Search for the cell housing the specified text and yield its (x, y) center coordinate. 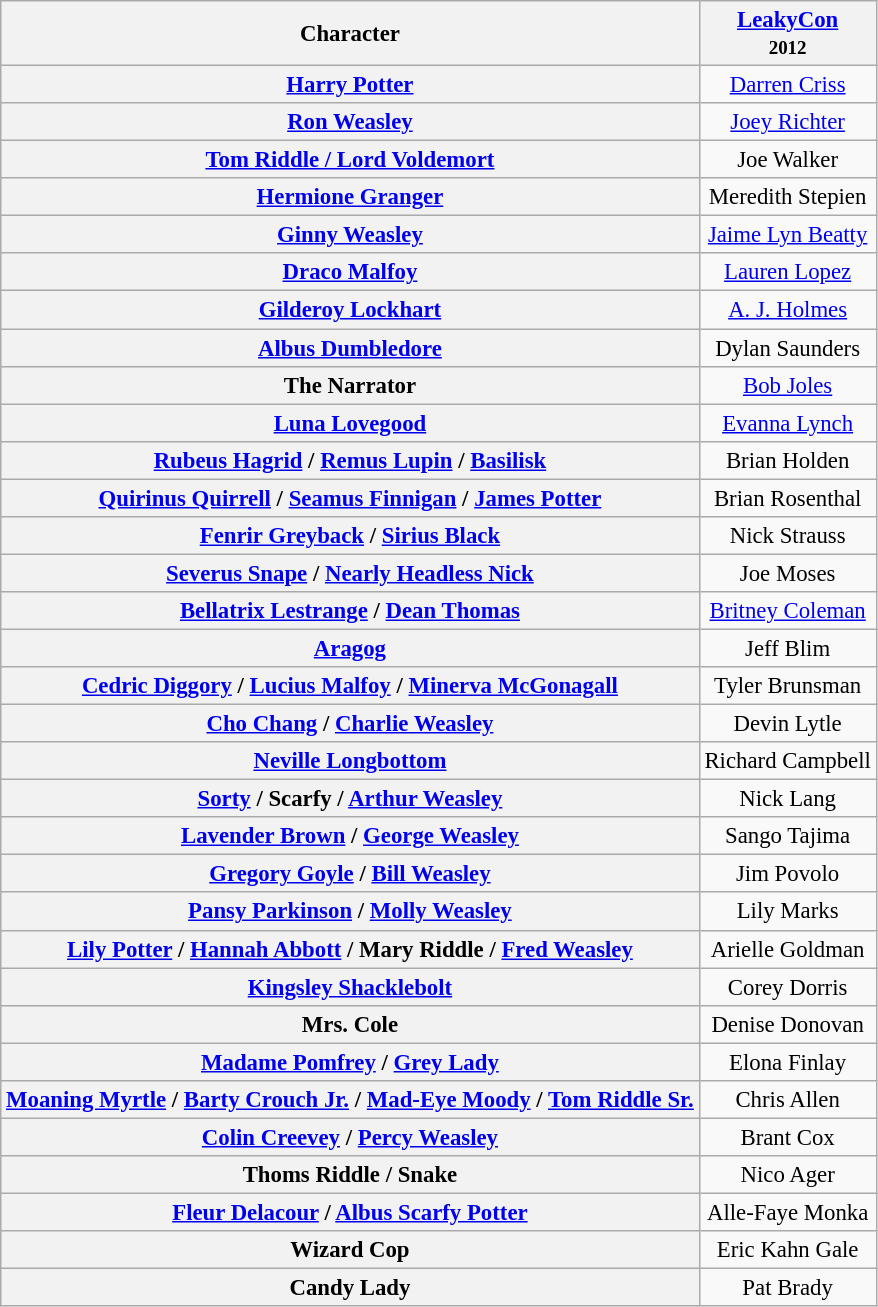
Thoms Riddle / Snake (350, 1175)
Chris Allen (788, 1100)
Ron Weasley (350, 122)
Tyler Brunsman (788, 686)
Fenrir Greyback / Sirius Black (350, 536)
Lavender Brown / George Weasley (350, 836)
Luna Lovegood (350, 423)
Sango Tajima (788, 836)
Kingsley Shacklebolt (350, 987)
Bellatrix Lestrange / Dean Thomas (350, 611)
Character (350, 34)
Devin Lytle (788, 724)
Meredith Stepien (788, 197)
Arielle Goldman (788, 949)
Joey Richter (788, 122)
Lauren Lopez (788, 273)
Britney Coleman (788, 611)
A. J. Holmes (788, 310)
Gilderoy Lockhart (350, 310)
Moaning Myrtle / Barty Crouch Jr. / Mad-Eye Moody / Tom Riddle Sr. (350, 1100)
Ginny Weasley (350, 235)
Brian Rosenthal (788, 498)
Jaime Lyn Beatty (788, 235)
Brant Cox (788, 1137)
Hermione Granger (350, 197)
Aragog (350, 648)
Nick Strauss (788, 536)
Albus Dumbledore (350, 348)
Jeff Blim (788, 648)
Mrs. Cole (350, 1024)
Richard Campbell (788, 761)
Lily Potter / Hannah Abbott / Mary Riddle / Fred Weasley (350, 949)
LeakyCon2012 (788, 34)
Quirinus Quirrell / Seamus Finnigan / James Potter (350, 498)
Dylan Saunders (788, 348)
Severus Snape / Nearly Headless Nick (350, 573)
Bob Joles (788, 385)
Denise Donovan (788, 1024)
Jim Povolo (788, 874)
Harry Potter (350, 85)
Nick Lang (788, 799)
Lily Marks (788, 912)
Pat Brady (788, 1288)
Neville Longbottom (350, 761)
Evanna Lynch (788, 423)
Joe Walker (788, 160)
Tom Riddle / Lord Voldemort (350, 160)
The Narrator (350, 385)
Nico Ager (788, 1175)
Draco Malfoy (350, 273)
Pansy Parkinson / Molly Weasley (350, 912)
Darren Criss (788, 85)
Fleur Delacour / Albus Scarfy Potter (350, 1212)
Rubeus Hagrid / Remus Lupin / Basilisk (350, 460)
Elona Finlay (788, 1062)
Gregory Goyle / Bill Weasley (350, 874)
Corey Dorris (788, 987)
Brian Holden (788, 460)
Cho Chang / Charlie Weasley (350, 724)
Wizard Cop (350, 1250)
Colin Creevey / Percy Weasley (350, 1137)
Alle-Faye Monka (788, 1212)
Eric Kahn Gale (788, 1250)
Joe Moses (788, 573)
Cedric Diggory / Lucius Malfoy / Minerva McGonagall (350, 686)
Sorty / Scarfy / Arthur Weasley (350, 799)
Candy Lady (350, 1288)
Madame Pomfrey / Grey Lady (350, 1062)
